Capture the cell that displays the provided text and extract its (X, Y) central coordinate. 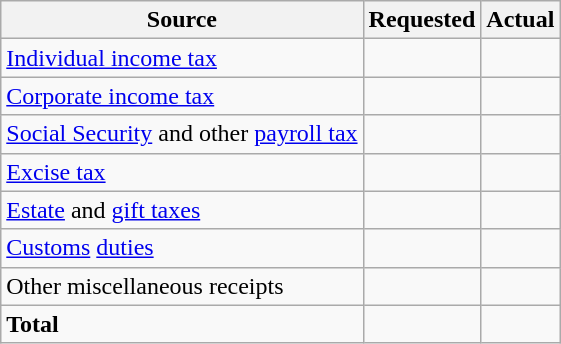
Total (182, 324)
Social Security and other payroll tax (182, 134)
Actual (520, 20)
Requested (422, 20)
Other miscellaneous receipts (182, 286)
Customs duties (182, 248)
Estate and gift taxes (182, 210)
Individual income tax (182, 58)
Excise tax (182, 172)
Corporate income tax (182, 96)
Source (182, 20)
